Find where the given text appears and provide that cell's center as [x, y] coordinate. 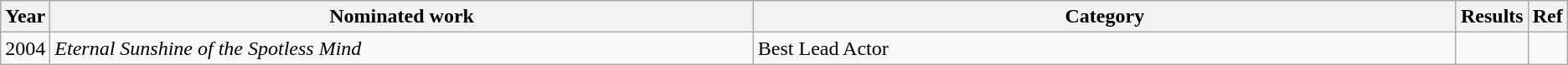
Best Lead Actor [1104, 48]
Ref [1548, 17]
Year [25, 17]
2004 [25, 48]
Results [1492, 17]
Eternal Sunshine of the Spotless Mind [402, 48]
Nominated work [402, 17]
Category [1104, 17]
